Scan for the cell matching the given text and deliver its (x, y) coordinate at center. 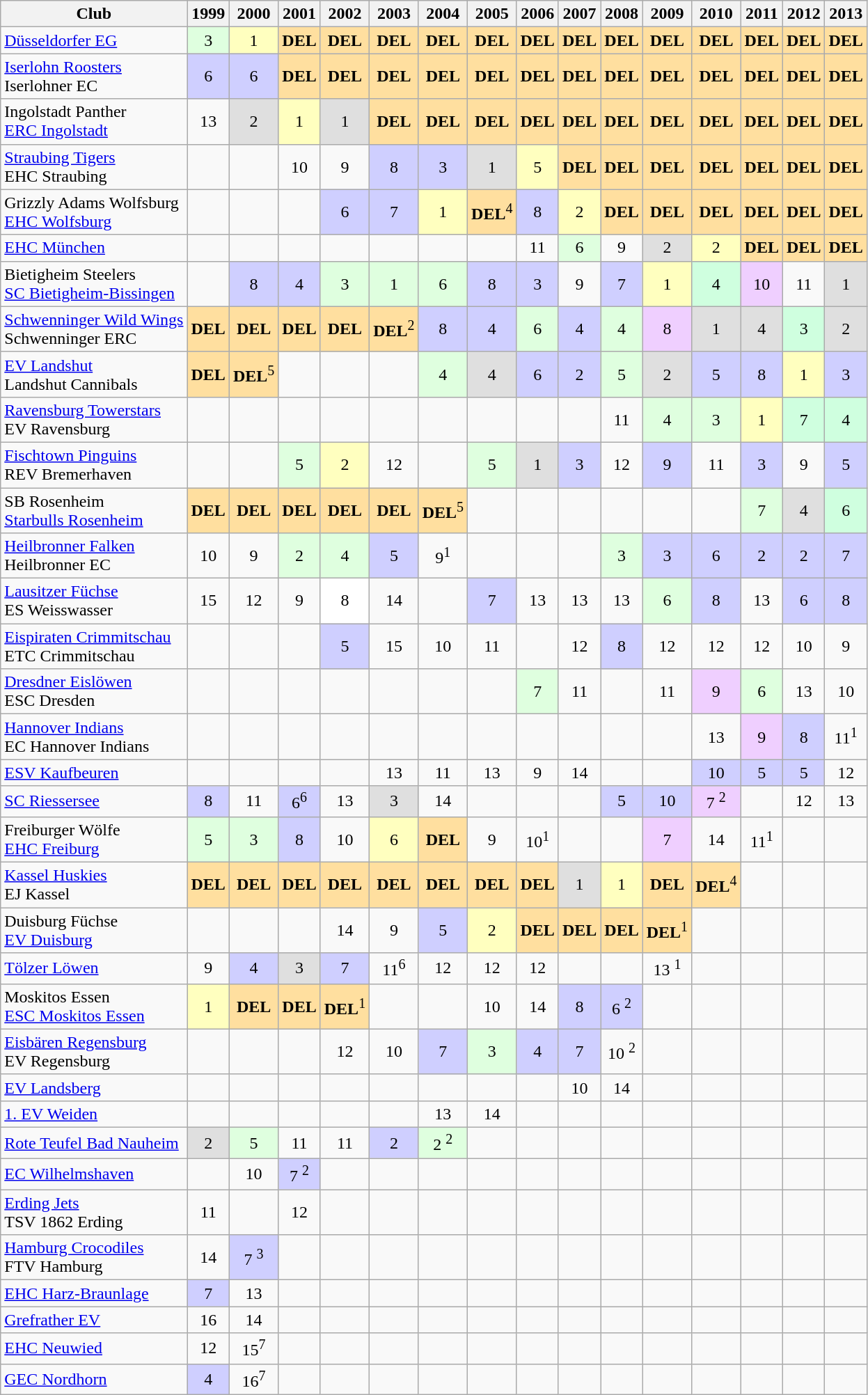
2006 (537, 14)
Ingolstadt PantherERC Ingolstadt (94, 121)
SC Riessersee (94, 802)
EHC München (94, 248)
Heilbronner FalkenHeilbronner EC (94, 555)
2003 (394, 14)
2004 (443, 14)
Duisburg FüchseEV Duisburg (94, 930)
1. EV Weiden (94, 1114)
Hamburg CrocodilesFTV Hamburg (94, 1257)
Lausitzer FüchseES Weisswasser (94, 601)
Moskitos EssenESC Moskitos Essen (94, 1007)
Rote Teufel Bad Nauheim (94, 1143)
2 2 (443, 1143)
EHC Harz-Braunlage (94, 1293)
ESV Kaufbeuren (94, 773)
2005 (492, 14)
Bietigheim SteelersSC Bietigheim-Bissingen (94, 284)
SB RosenheimStarbulls Rosenheim (94, 510)
2007 (579, 14)
Schwenninger Wild WingsSchwenninger ERC (94, 329)
2012 (804, 14)
EHC Neuwied (94, 1349)
EV Landsberg (94, 1087)
1999 (208, 14)
Tölzer Löwen (94, 969)
2008 (622, 14)
EV LandshutLandshut Cannibals (94, 375)
GEC Nordhorn (94, 1380)
2011 (762, 14)
Iserlohn RoostersIserlohner EC (94, 77)
Ravensburg TowerstarsEV Ravensburg (94, 419)
Grefrather EV (94, 1320)
2010 (716, 14)
EC Wilhelmshaven (94, 1174)
101 (537, 840)
116 (394, 969)
DEL2 (394, 329)
13 1 (667, 969)
Hannover IndiansEC Hannover Indians (94, 736)
2000 (253, 14)
16 (208, 1320)
Fischtown PinguinsREV Bremerhaven (94, 465)
Club (94, 14)
Erding JetsTSV 1862 Erding (94, 1213)
Düsseldorfer EG (94, 40)
Straubing TigersEHC Straubing (94, 167)
2001 (299, 14)
157 (253, 1349)
Kassel HuskiesEJ Kassel (94, 885)
Dresdner EislöwenESC Dresden (94, 692)
66 (299, 802)
2009 (667, 14)
Freiburger WölfeEHC Freiburg (94, 840)
10 2 (622, 1051)
Eisbären RegensburgEV Regensburg (94, 1051)
6 2 (622, 1007)
91 (443, 555)
2002 (345, 14)
167 (253, 1380)
Grizzly Adams WolfsburgEHC Wolfsburg (94, 212)
Eispiraten CrimmitschauETC Crimmitschau (94, 646)
2013 (846, 14)
7 3 (253, 1257)
